Search for the cell housing the specified text and yield its (x, y) center coordinate. 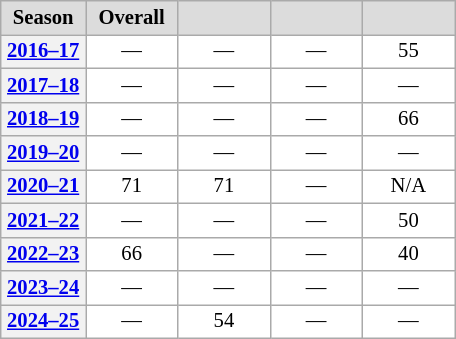
50 (408, 220)
Season (44, 17)
2017–18 (44, 85)
N/A (408, 186)
40 (408, 254)
2024–25 (44, 321)
2020–21 (44, 186)
2022–23 (44, 254)
55 (408, 51)
2023–24 (44, 287)
2021–22 (44, 220)
2019–20 (44, 153)
54 (224, 321)
Overall (132, 17)
2018–19 (44, 119)
2016–17 (44, 51)
